Return [X, Y] of the center of cell containing provided text 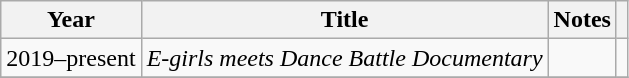
Title [344, 20]
E-girls meets Dance Battle Documentary [344, 58]
2019–present [71, 58]
Year [71, 20]
Notes [582, 20]
